Capture the cell that displays the provided text and extract its [x, y] central coordinate. 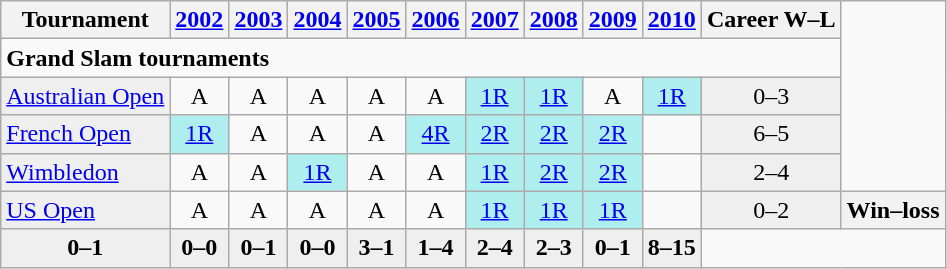
8–15 [672, 248]
2008 [554, 20]
Win–loss [893, 210]
2005 [376, 20]
2009 [612, 20]
2004 [318, 20]
6–5 [771, 134]
Tournament [86, 20]
2–3 [554, 248]
Australian Open [86, 96]
Career W–L [771, 20]
French Open [86, 134]
2002 [200, 20]
2010 [672, 20]
1–4 [436, 248]
3–1 [376, 248]
US Open [86, 210]
2007 [494, 20]
Grand Slam tournaments [421, 58]
Wimbledon [86, 172]
2003 [258, 20]
0–2 [771, 210]
2006 [436, 20]
4R [436, 134]
0–3 [771, 96]
